Find where the given text appears and provide that cell's center as [x, y] coordinate. 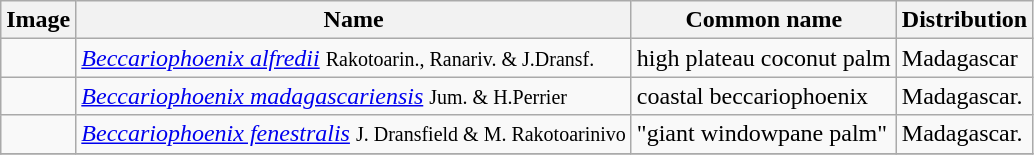
Name [354, 20]
Common name [764, 20]
Beccariophoenix fenestralis J. Dransfield & M. Rakotoarinivo [354, 134]
Image [38, 20]
coastal beccariophoenix [764, 96]
Beccariophoenix alfredii Rakotoarin., Ranariv. & J.Dransf. [354, 58]
high plateau coconut palm [764, 58]
Madagascar [964, 58]
Distribution [964, 20]
Beccariophoenix madagascariensis Jum. & H.Perrier [354, 96]
"giant windowpane palm" [764, 134]
